Find where the given text appears and provide that cell's center as (x, y) coordinate. 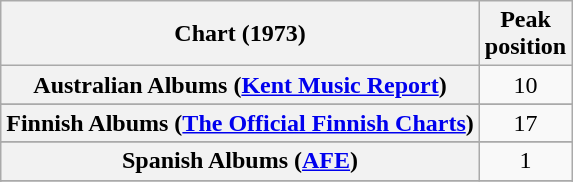
Peakposition (525, 34)
Australian Albums (Kent Music Report) (240, 85)
Chart (1973) (240, 34)
17 (525, 123)
10 (525, 85)
Spanish Albums (AFE) (240, 161)
Finnish Albums (The Official Finnish Charts) (240, 123)
1 (525, 161)
